Determine the (X, Y) coordinate at the center of the cell enclosing the given text.  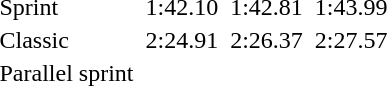
2:24.91 (182, 40)
2:26.37 (267, 40)
